Find where the given text appears and provide that cell's center as (X, Y) coordinate. 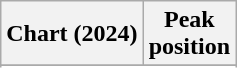
Peakposition (189, 34)
Chart (2024) (72, 34)
